Return [x, y] of the center of cell containing provided text 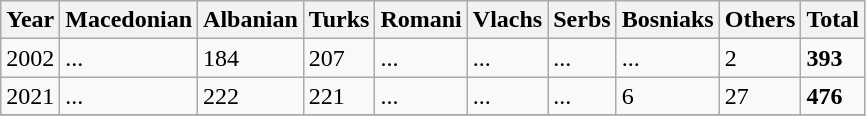
Bosniaks [668, 20]
221 [339, 96]
Albanian [251, 20]
6 [668, 96]
Romani [421, 20]
Year [30, 20]
393 [833, 58]
Macedonian [129, 20]
476 [833, 96]
2021 [30, 96]
222 [251, 96]
2002 [30, 58]
2 [760, 58]
27 [760, 96]
Others [760, 20]
Serbs [582, 20]
184 [251, 58]
Turks [339, 20]
207 [339, 58]
Vlachs [507, 20]
Total [833, 20]
